Return (x, y) of the center of cell containing provided text 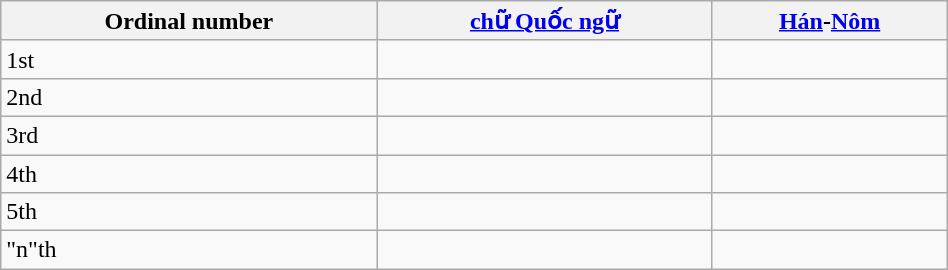
2nd (189, 97)
Ordinal number (189, 21)
Hán-Nôm (830, 21)
4th (189, 173)
3rd (189, 135)
chữ Quốc ngữ (544, 21)
"n"th (189, 250)
5th (189, 212)
1st (189, 59)
